Provide the [X, Y] coordinate of the cell's center where the given text is located.  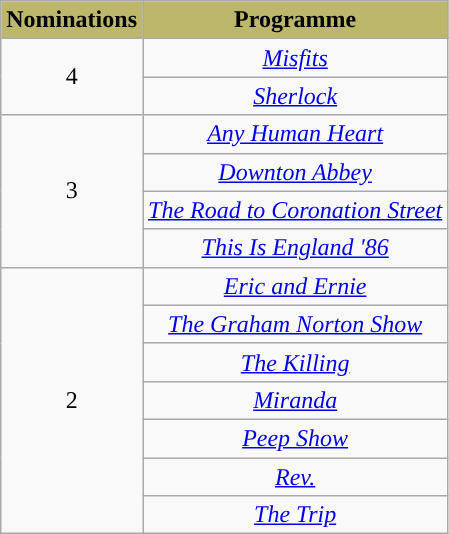
The Killing [294, 362]
4 [72, 77]
Sherlock [294, 96]
Nominations [72, 20]
Misfits [294, 58]
Rev. [294, 477]
The Graham Norton Show [294, 324]
The Road to Coronation Street [294, 210]
2 [72, 400]
Eric and Ernie [294, 286]
The Trip [294, 515]
Miranda [294, 400]
This Is England '86 [294, 248]
3 [72, 191]
Any Human Heart [294, 134]
Peep Show [294, 438]
Downton Abbey [294, 172]
Programme [294, 20]
